Return (X, Y) of the center of cell containing provided text 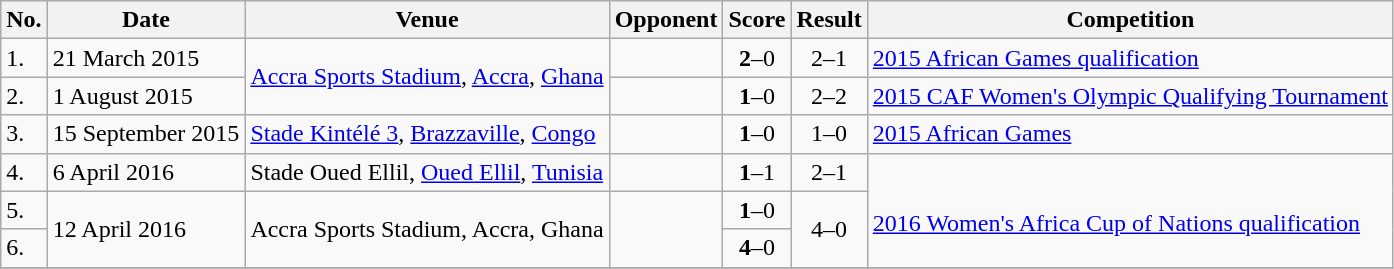
2015 African Games (1130, 134)
Score (757, 20)
12 April 2016 (146, 229)
Opponent (666, 20)
6 April 2016 (146, 172)
No. (24, 20)
2015 CAF Women's Olympic Qualifying Tournament (1130, 96)
Stade Oued Ellil, Oued Ellil, Tunisia (427, 172)
1. (24, 58)
1 August 2015 (146, 96)
2. (24, 96)
3. (24, 134)
6. (24, 248)
5. (24, 210)
4. (24, 172)
Result (829, 20)
Venue (427, 20)
2016 Women's Africa Cup of Nations qualification (1130, 210)
Competition (1130, 20)
Stade Kintélé 3, Brazzaville, Congo (427, 134)
21 March 2015 (146, 58)
1–1 (757, 172)
2–0 (757, 58)
2–2 (829, 96)
Date (146, 20)
2015 African Games qualification (1130, 58)
15 September 2015 (146, 134)
